Return the (x, y) coordinate for the center point of the cell that contains the specified text.  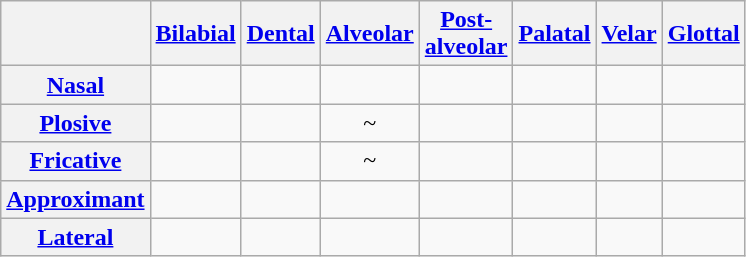
Nasal (76, 85)
Plosive (76, 123)
Post-alveolar (466, 34)
Palatal (554, 34)
Lateral (76, 237)
Approximant (76, 199)
Velar (629, 34)
Dental (280, 34)
Glottal (704, 34)
Fricative (76, 161)
Alveolar (370, 34)
Bilabial (196, 34)
